Return [x, y] of the center of cell containing provided text 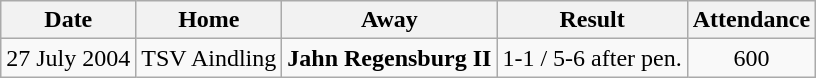
Attendance [751, 20]
Date [68, 20]
TSV Aindling [209, 58]
Home [209, 20]
Jahn Regensburg II [390, 58]
27 July 2004 [68, 58]
Result [592, 20]
1-1 / 5-6 after pen. [592, 58]
Away [390, 20]
600 [751, 58]
